Detect which cell encompasses the target text, then output its (X, Y) center coordinate. 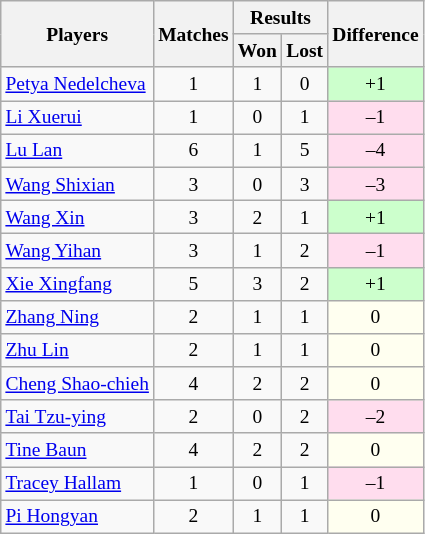
Matches (194, 34)
Zhu Lin (78, 350)
Wang Xin (78, 216)
Tai Tzu-ying (78, 416)
Zhang Ning (78, 316)
Pi Hongyan (78, 516)
Lu Lan (78, 150)
–4 (376, 150)
Lost (305, 50)
Xie Xingfang (78, 284)
Difference (376, 34)
Li Xuerui (78, 118)
Won (257, 50)
Wang Shixian (78, 184)
6 (194, 150)
Cheng Shao-chieh (78, 384)
Players (78, 34)
Petya Nedelcheva (78, 84)
Tracey Hallam (78, 484)
Results (280, 18)
–3 (376, 184)
Tine Baun (78, 450)
Wang Yihan (78, 250)
–2 (376, 416)
